Identify which cell holds the provided text, then report its [X, Y] central coordinate. 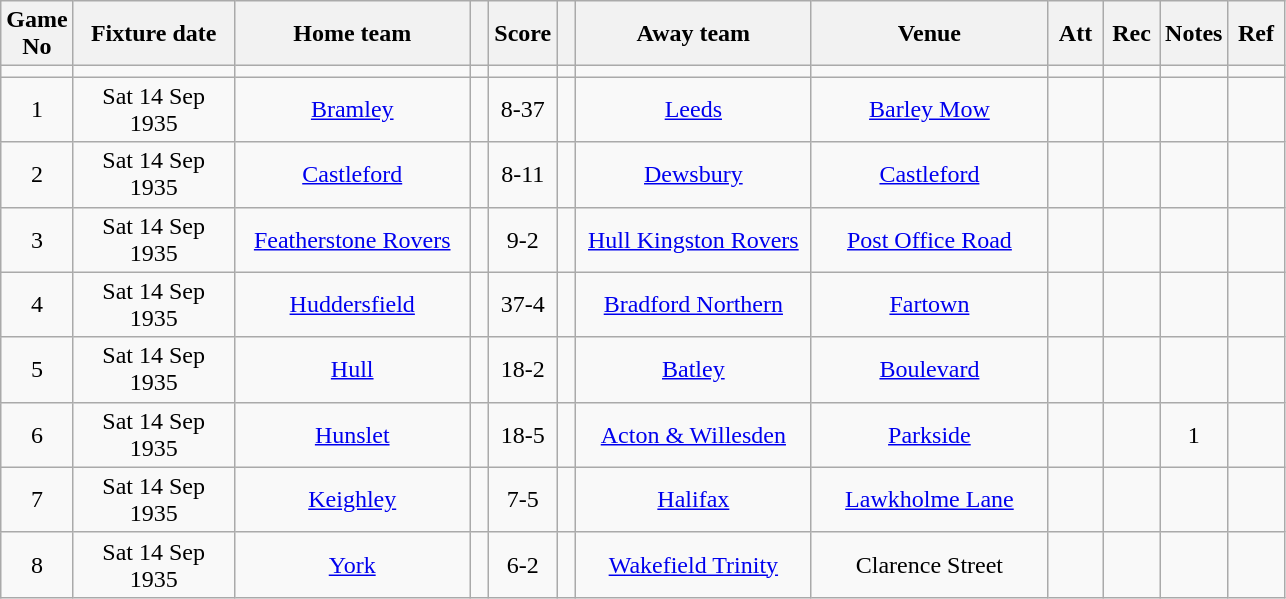
37-4 [523, 304]
Venue [929, 34]
Rec [1132, 34]
Wakefield Trinity [693, 564]
Batley [693, 370]
Game No [37, 34]
Keighley [352, 500]
2 [37, 174]
3 [37, 240]
4 [37, 304]
18-2 [523, 370]
8-11 [523, 174]
York [352, 564]
Bradford Northern [693, 304]
Post Office Road [929, 240]
Dewsbury [693, 174]
Featherstone Rovers [352, 240]
Barley Mow [929, 110]
Acton & Willesden [693, 434]
8-37 [523, 110]
Home team [352, 34]
Boulevard [929, 370]
Bramley [352, 110]
6 [37, 434]
7-5 [523, 500]
Att [1075, 34]
Fartown [929, 304]
Hull Kingston Rovers [693, 240]
5 [37, 370]
Notes [1194, 34]
Halifax [693, 500]
Fixture date [154, 34]
Hull [352, 370]
Huddersfield [352, 304]
Clarence Street [929, 564]
Parkside [929, 434]
6-2 [523, 564]
8 [37, 564]
Ref [1256, 34]
Lawkholme Lane [929, 500]
Away team [693, 34]
Hunslet [352, 434]
7 [37, 500]
Leeds [693, 110]
18-5 [523, 434]
Score [523, 34]
9-2 [523, 240]
